Find where the given text appears and provide that cell's center as (X, Y) coordinate. 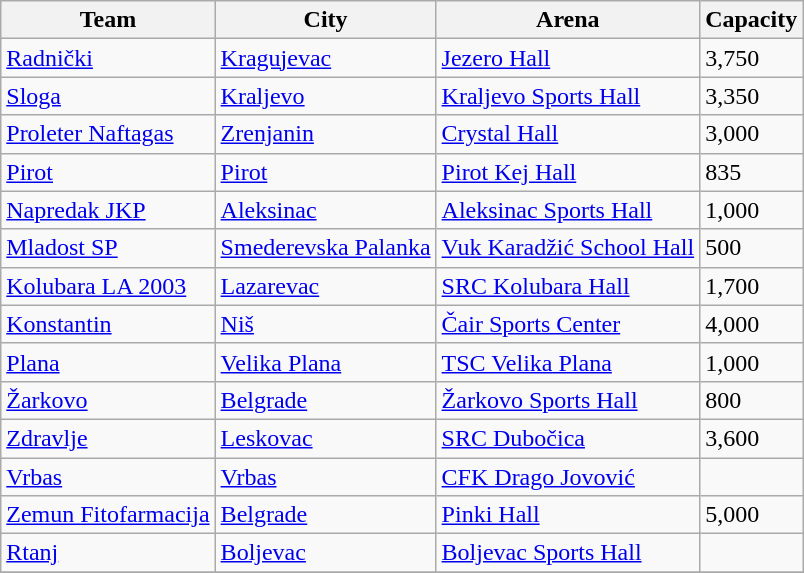
Zemun Fitofarmacija (108, 515)
500 (752, 248)
3,000 (752, 134)
Velika Plana (326, 362)
Konstantin (108, 324)
Team (108, 20)
5,000 (752, 515)
Jezero Hall (568, 58)
Rtanj (108, 553)
4,000 (752, 324)
City (326, 20)
CFK Drago Jovović (568, 477)
SRC Dubočica (568, 438)
Capacity (752, 20)
Smederevska Palanka (326, 248)
Žarkovo Sports Hall (568, 400)
3,600 (752, 438)
Napredak JKP (108, 210)
Crystal Hall (568, 134)
Mladost SP (108, 248)
TSC Velika Plana (568, 362)
835 (752, 172)
Zrenjanin (326, 134)
SRC Kolubara Hall (568, 286)
Proleter Naftagas (108, 134)
3,750 (752, 58)
Kolubara LA 2003 (108, 286)
Zdravlje (108, 438)
Aleksinac (326, 210)
Lazarevac (326, 286)
Aleksinac Sports Hall (568, 210)
Kraljevo (326, 96)
Kragujevac (326, 58)
Čair Sports Center (568, 324)
Plana (108, 362)
Leskovac (326, 438)
Žarkovo (108, 400)
1,700 (752, 286)
Boljevac Sports Hall (568, 553)
Vuk Karadžić School Hall (568, 248)
Kraljevo Sports Hall (568, 96)
Radnički (108, 58)
Arena (568, 20)
Pinki Hall (568, 515)
Sloga (108, 96)
3,350 (752, 96)
800 (752, 400)
Pirot Kej Hall (568, 172)
Boljevac (326, 553)
Niš (326, 324)
